Search for the cell housing the specified text and yield its [x, y] center coordinate. 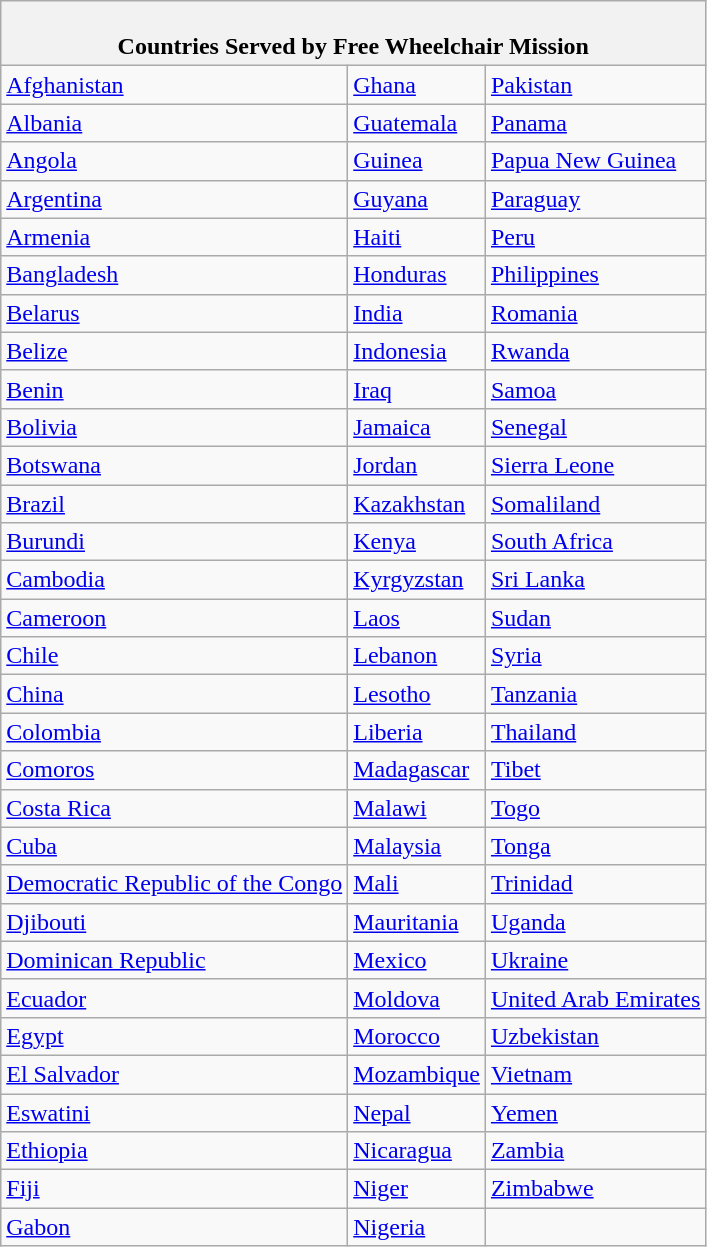
India [417, 313]
Mozambique [417, 1074]
Mexico [417, 960]
Moldova [417, 998]
Liberia [417, 732]
Sudan [595, 618]
Lesotho [417, 694]
Iraq [417, 389]
Pakistan [595, 85]
Nigeria [417, 1227]
Cambodia [174, 580]
Ukraine [595, 960]
Honduras [417, 275]
Benin [174, 389]
Ecuador [174, 998]
Guatemala [417, 123]
Papua New Guinea [595, 161]
Somaliland [595, 503]
Haiti [417, 237]
Fiji [174, 1189]
Dominican Republic [174, 960]
Morocco [417, 1036]
Belarus [174, 313]
Tonga [595, 846]
China [174, 694]
Samoa [595, 389]
Guyana [417, 199]
Senegal [595, 427]
Nicaragua [417, 1151]
Brazil [174, 503]
Zambia [595, 1151]
Mali [417, 884]
Belize [174, 351]
Chile [174, 656]
Cameroon [174, 618]
Syria [595, 656]
Jamaica [417, 427]
Djibouti [174, 922]
Vietnam [595, 1074]
South Africa [595, 542]
Ghana [417, 85]
Madagascar [417, 770]
Bangladesh [174, 275]
Trinidad [595, 884]
Comoros [174, 770]
Sierra Leone [595, 465]
Uganda [595, 922]
Togo [595, 808]
Afghanistan [174, 85]
Angola [174, 161]
Burundi [174, 542]
Armenia [174, 237]
Philippines [595, 275]
Gabon [174, 1227]
Ethiopia [174, 1151]
Kazakhstan [417, 503]
Kyrgyzstan [417, 580]
Malaysia [417, 846]
El Salvador [174, 1074]
United Arab Emirates [595, 998]
Peru [595, 237]
Malawi [417, 808]
Tanzania [595, 694]
Zimbabwe [595, 1189]
Albania [174, 123]
Tibet [595, 770]
Laos [417, 618]
Nepal [417, 1113]
Sri Lanka [595, 580]
Lebanon [417, 656]
Jordan [417, 465]
Colombia [174, 732]
Niger [417, 1189]
Uzbekistan [595, 1036]
Costa Rica [174, 808]
Eswatini [174, 1113]
Egypt [174, 1036]
Countries Served by Free Wheelchair Mission [354, 34]
Mauritania [417, 922]
Thailand [595, 732]
Panama [595, 123]
Botswana [174, 465]
Paraguay [595, 199]
Bolivia [174, 427]
Yemen [595, 1113]
Romania [595, 313]
Indonesia [417, 351]
Democratic Republic of the Congo [174, 884]
Guinea [417, 161]
Rwanda [595, 351]
Kenya [417, 542]
Cuba [174, 846]
Argentina [174, 199]
